Locate the cell with the specified text and output its [X, Y] center coordinate. 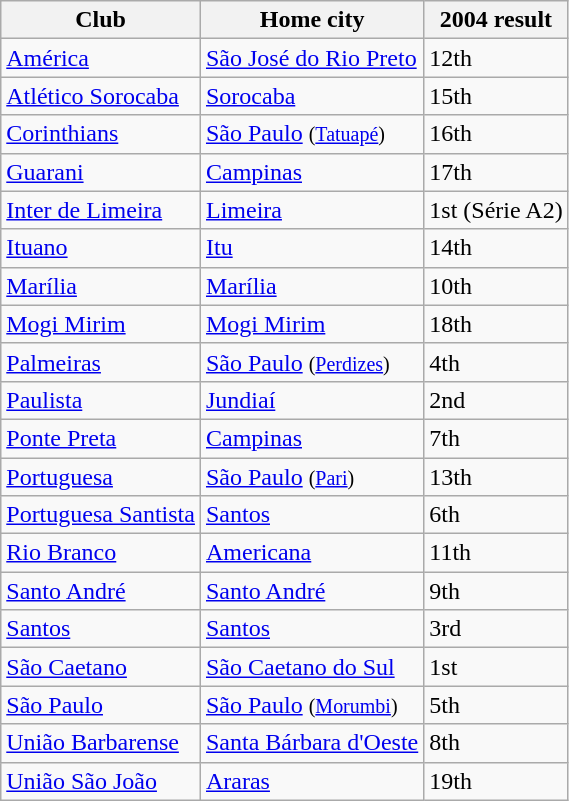
Paulista [101, 400]
Ponte Preta [101, 438]
Club [101, 20]
16th [496, 134]
São Paulo (Tatuapé) [312, 134]
Rio Branco [101, 553]
São Paulo (Morumbi) [312, 705]
Portuguesa Santista [101, 515]
Araras [312, 781]
São Paulo (Pari) [312, 477]
7th [496, 438]
1st [496, 667]
Americana [312, 553]
Home city [312, 20]
18th [496, 324]
Limeira [312, 210]
11th [496, 553]
17th [496, 172]
Inter de Limeira [101, 210]
Santa Bárbara d'Oeste [312, 743]
2nd [496, 400]
Atlético Sorocaba [101, 96]
4th [496, 362]
Ituano [101, 248]
São José do Rio Preto [312, 58]
13th [496, 477]
2004 result [496, 20]
São Caetano do Sul [312, 667]
Jundiaí [312, 400]
6th [496, 515]
15th [496, 96]
10th [496, 286]
Guarani [101, 172]
5th [496, 705]
Sorocaba [312, 96]
9th [496, 591]
Portuguesa [101, 477]
14th [496, 248]
União Barbarense [101, 743]
12th [496, 58]
19th [496, 781]
Palmeiras [101, 362]
São Paulo [101, 705]
3rd [496, 629]
União São João [101, 781]
América [101, 58]
Corinthians [101, 134]
São Paulo (Perdizes) [312, 362]
1st (Série A2) [496, 210]
8th [496, 743]
Itu [312, 248]
São Caetano [101, 667]
